Return the [x, y] coordinate for the center point of the cell that contains the specified text.  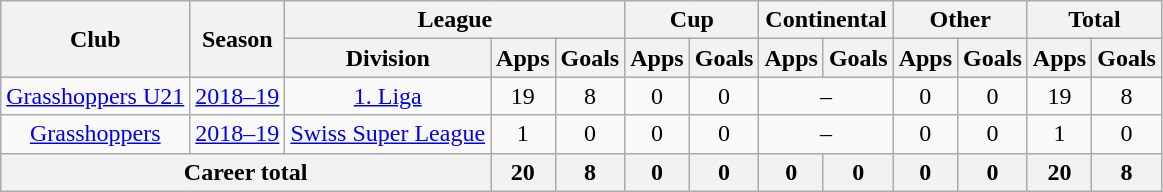
1. Liga [388, 96]
Grasshoppers [96, 134]
Swiss Super League [388, 134]
Division [388, 58]
Club [96, 39]
Cup [692, 20]
Total [1094, 20]
League [455, 20]
Grasshoppers U21 [96, 96]
Season [238, 39]
Continental [826, 20]
Other [960, 20]
Career total [246, 172]
